Determine the [x, y] coordinate at the center of the cell enclosing the given text.  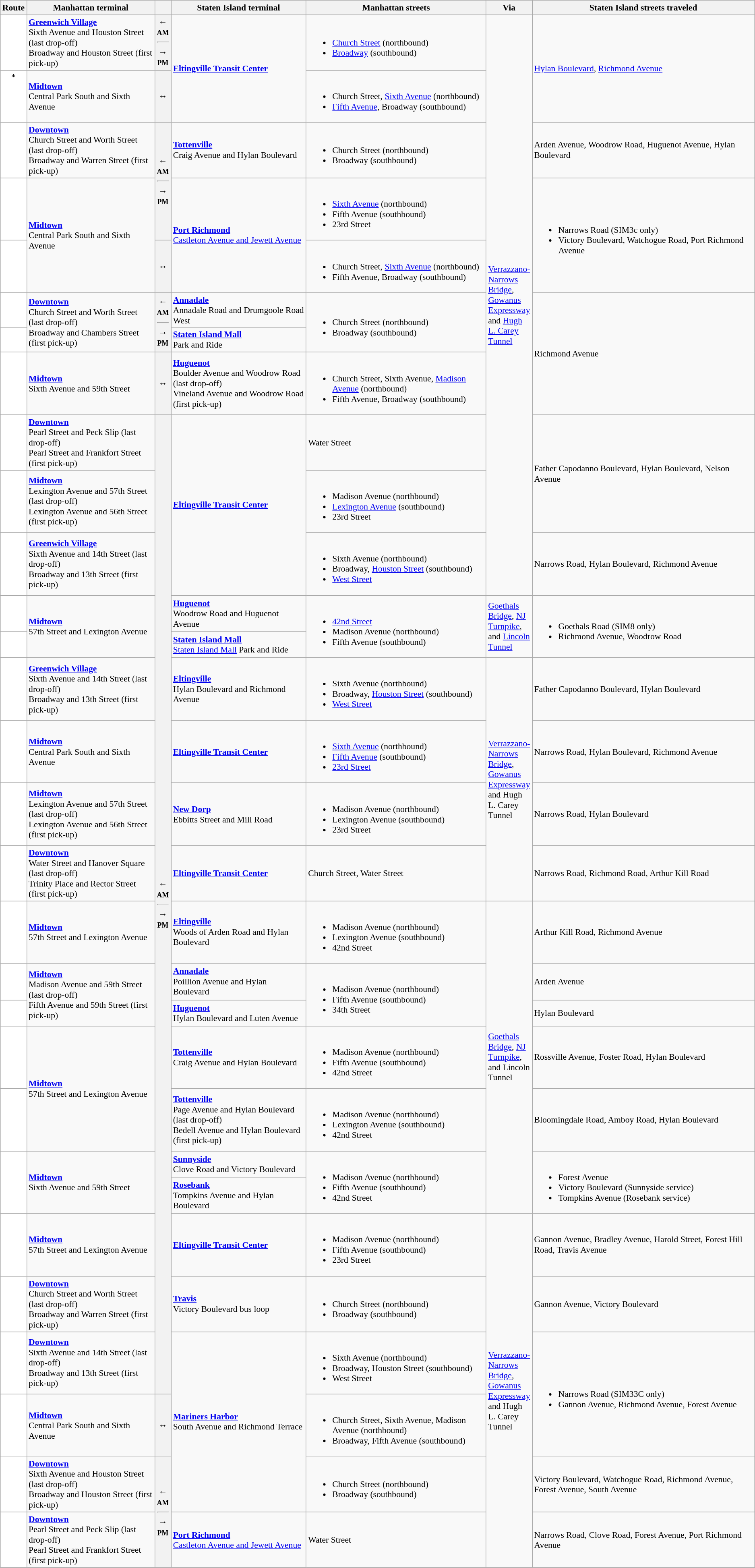
Narrows Road, Richmond Road, Arthur Kill Road [643, 873]
Richmond Avenue [643, 354]
Madison Avenue (northbound)Fifth Avenue (southbound)23rd Street [396, 1245]
Bloomingdale Road, Amboy Road, Hylan Boulevard [643, 1120]
RosebankTompkins Avenue and Hylan Boulevard [239, 1195]
* [14, 96]
Church Street, Water Street [396, 873]
DowntownSixth Avenue and 14th Street (last drop-off)Broadway and 13th Street (first pick-up) [91, 1363]
HuguenotWoodrow Road and Huguenot Avenue [239, 614]
HuguenotBoulder Avenue and Woodrow Road (last drop-off)Vineland Avenue and Woodrow Road (first pick-up) [239, 383]
AnnadalePoillion Avenue and Hylan Boulevard [239, 982]
Forest AvenueVictory Boulevard (Sunnyside service)Tompkins Avenue (Rosebank service) [643, 1183]
Church Street, Sixth Avenue, Madison Avenue (northbound)Fifth Avenue, Broadway (southbound) [396, 383]
AnnadaleAnnadale Road and Drumgoole Road West [239, 310]
Arthur Kill Road, Richmond Avenue [643, 932]
Narrows Road, Hylan Boulevard [643, 814]
Arden Avenue, Woodrow Road, Huguenot Avenue, Hylan Boulevard [643, 150]
Narrows Road (SIM33C only)Gannon Avenue, Richmond Avenue, Forest Avenue [643, 1394]
EltingvilleHylan Boulevard and Richmond Avenue [239, 689]
Via [509, 8]
Narrows Road, Clove Road, Forest Avenue, Port Richmond Avenue [643, 1540]
Route [14, 8]
New DorpEbbitts Street and Mill Road [239, 814]
DowntownChurch Street and Worth Street (last drop-off)Broadway and Chambers Street (first pick-up) [91, 323]
Gannon Avenue, Bradley Avenue, Harold Street, Forest Hill Road, Travis Avenue [643, 1245]
TottenvillePage Avenue and Hylan Boulevard (last drop-off)Bedell Avenue and Hylan Boulevard (first pick-up) [239, 1120]
Hylan Boulevard [643, 1013]
Rossville Avenue, Foster Road, Hylan Boulevard [643, 1058]
SunnysideClove Road and Victory Boulevard [239, 1164]
EltingvilleWoods of Arden Road and Hylan Boulevard [239, 932]
Staten Island terminal [239, 8]
Mariners HarborSouth Avenue and Richmond Terrace [239, 1422]
Victory Boulevard, Watchogue Road, Richmond Avenue, Forest Avenue, South Avenue [643, 1485]
Church Street, Sixth Avenue, Madison Avenue (northbound)Broadway, Fifth Avenue (southbound) [396, 1426]
MidtownMadison Avenue and 59th Street (last drop-off)Fifth Avenue and 59th Street (first pick-up) [91, 995]
Staten Island MallStaten Island Mall Park and Ride [239, 645]
Arden Avenue [643, 982]
42nd StreetMadison Avenue (northbound)Fifth Avenue (southbound) [396, 627]
Father Capodanno Boulevard, Hylan Boulevard, Nelson Avenue [643, 474]
Gannon Avenue, Victory Boulevard [643, 1304]
DowntownWater Street and Hanover Square (last drop-off)Trinity Place and Rector Street (first pick-up) [91, 873]
TravisVictory Boulevard bus loop [239, 1304]
HuguenotHylan Boulevard and Luten Avenue [239, 1013]
Staten Island streets traveled [643, 8]
DowntownSixth Avenue and Houston Street (last drop-off)Broadway and Houston Street (first pick-up) [91, 1485]
Goethals Road (SIM8 only)Richmond Avenue, Woodrow Road [643, 627]
Staten Island MallPark and Ride [239, 340]
Father Capodanno Boulevard, Hylan Boulevard [643, 689]
Manhattan streets [396, 8]
Manhattan terminal [91, 8]
Madison Avenue (northbound)Fifth Avenue (southbound)34th Street [396, 995]
Hylan Boulevard, Richmond Avenue [643, 68]
Narrows Road (SIM3c only)Victory Boulevard, Watchogue Road, Port Richmond Avenue [643, 235]
Greenwich VillageSixth Avenue and Houston Street (last drop-off)Broadway and Houston Street (first pick-up) [91, 43]
